Capture the cell that displays the provided text and extract its [X, Y] central coordinate. 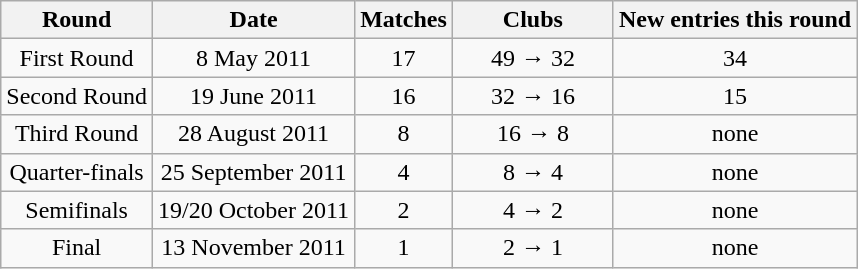
16 → 8 [532, 134]
16 [404, 96]
2 → 1 [532, 248]
19 June 2011 [253, 96]
25 September 2011 [253, 172]
15 [734, 96]
8 [404, 134]
34 [734, 58]
Second Round [77, 96]
8 → 4 [532, 172]
Quarter-finals [77, 172]
28 August 2011 [253, 134]
19/20 October 2011 [253, 210]
New entries this round [734, 20]
8 May 2011 [253, 58]
49 → 32 [532, 58]
17 [404, 58]
1 [404, 248]
Round [77, 20]
13 November 2011 [253, 248]
4 → 2 [532, 210]
Clubs [532, 20]
Matches [404, 20]
4 [404, 172]
Third Round [77, 134]
2 [404, 210]
Final [77, 248]
Semifinals [77, 210]
Date [253, 20]
First Round [77, 58]
32 → 16 [532, 96]
